Provide the [X, Y] coordinate of the cell's center where the given text is located.  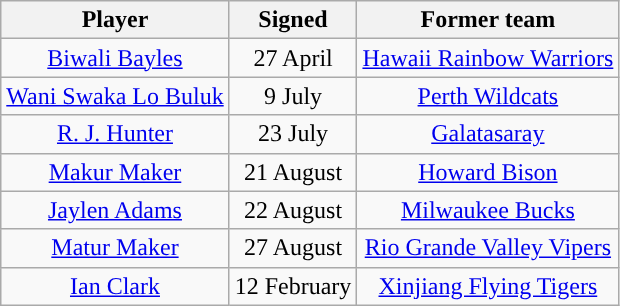
Wani Swaka Lo Buluk [115, 96]
12 February [293, 286]
R. J. Hunter [115, 134]
Jaylen Adams [115, 210]
Howard Bison [488, 172]
Player [115, 20]
Milwaukee Bucks [488, 210]
Rio Grande Valley Vipers [488, 248]
27 April [293, 58]
Galatasaray [488, 134]
27 August [293, 248]
Biwali Bayles [115, 58]
9 July [293, 96]
Former team [488, 20]
Xinjiang Flying Tigers [488, 286]
Perth Wildcats [488, 96]
Signed [293, 20]
Ian Clark [115, 286]
Matur Maker [115, 248]
22 August [293, 210]
Makur Maker [115, 172]
Hawaii Rainbow Warriors [488, 58]
23 July [293, 134]
21 August [293, 172]
